From the cell containing the given text, extract its center point as [X, Y] coordinate. 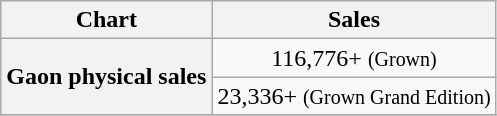
116,776+ (Grown) [354, 58]
Chart [106, 20]
Sales [354, 20]
23,336+ (Grown Grand Edition) [354, 96]
Gaon physical sales [106, 77]
